Extract the [x, y] coordinate from the center of the cell holding the provided text.  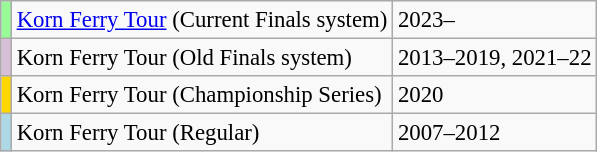
Korn Ferry Tour (Championship Series) [202, 95]
Korn Ferry Tour (Regular) [202, 133]
2013–2019, 2021–22 [495, 58]
2007–2012 [495, 133]
2023– [495, 20]
Korn Ferry Tour (Current Finals system) [202, 20]
Korn Ferry Tour (Old Finals system) [202, 58]
2020 [495, 95]
